Provide the (x, y) coordinate of the cell's center where the given text is located.  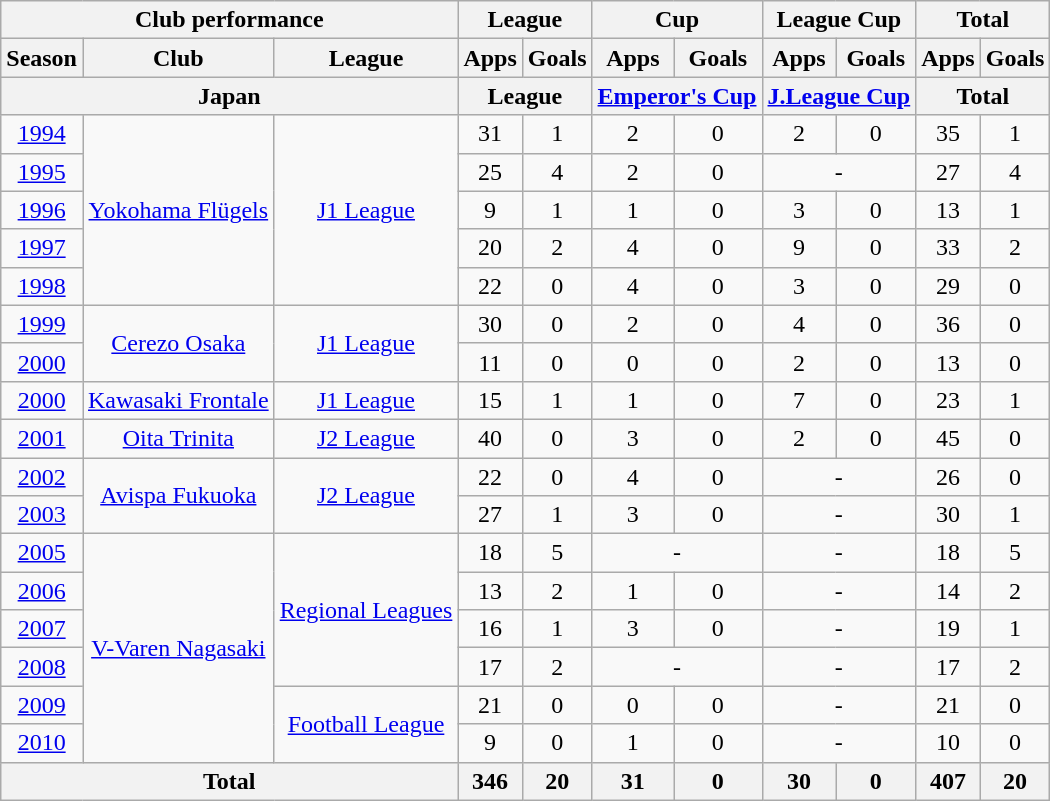
2001 (42, 438)
1995 (42, 172)
29 (948, 286)
2002 (42, 477)
1997 (42, 248)
Kawasaki Frontale (178, 400)
1998 (42, 286)
Cerezo Osaka (178, 343)
2009 (42, 705)
2003 (42, 515)
Club performance (230, 20)
Club (178, 58)
19 (948, 629)
Regional Leagues (366, 610)
League Cup (839, 20)
23 (948, 400)
33 (948, 248)
Season (42, 58)
40 (490, 438)
10 (948, 743)
Avispa Fukuoka (178, 496)
1994 (42, 134)
15 (490, 400)
Oita Trinita (178, 438)
14 (948, 591)
346 (490, 781)
35 (948, 134)
2005 (42, 553)
Cup (677, 20)
11 (490, 362)
25 (490, 172)
2008 (42, 667)
2007 (42, 629)
26 (948, 477)
36 (948, 324)
1999 (42, 324)
7 (799, 400)
Japan (230, 96)
2010 (42, 743)
Football League (366, 724)
V-Varen Nagasaki (178, 648)
Emperor's Cup (677, 96)
1996 (42, 210)
16 (490, 629)
45 (948, 438)
J.League Cup (839, 96)
407 (948, 781)
Yokohama Flügels (178, 210)
2006 (42, 591)
